Return [X, Y] of the center of cell containing provided text 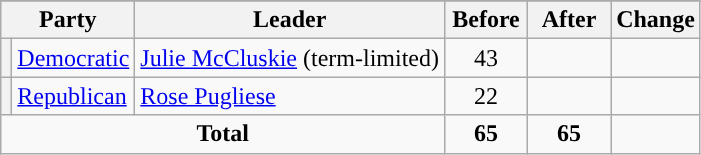
Democratic [74, 58]
Leader [290, 20]
43 [486, 58]
Rose Pugliese [290, 96]
22 [486, 96]
Change [656, 20]
Republican [74, 96]
Party [68, 20]
After [570, 20]
Before [486, 20]
Total [223, 134]
Julie McCluskie (term-limited) [290, 58]
